Detect which cell encompasses the target text, then output its (X, Y) center coordinate. 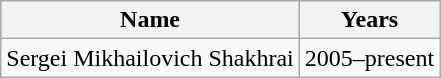
Sergei Mikhailovich Shakhrai (150, 58)
Name (150, 20)
Years (369, 20)
2005–present (369, 58)
